From the cell containing the given text, extract its center point as [X, Y] coordinate. 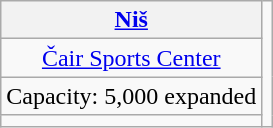
Capacity: 5,000 expanded [132, 96]
Niš [132, 20]
Čair Sports Center [132, 58]
